Provide the (X, Y) coordinate of the cell's center where the given text is located.  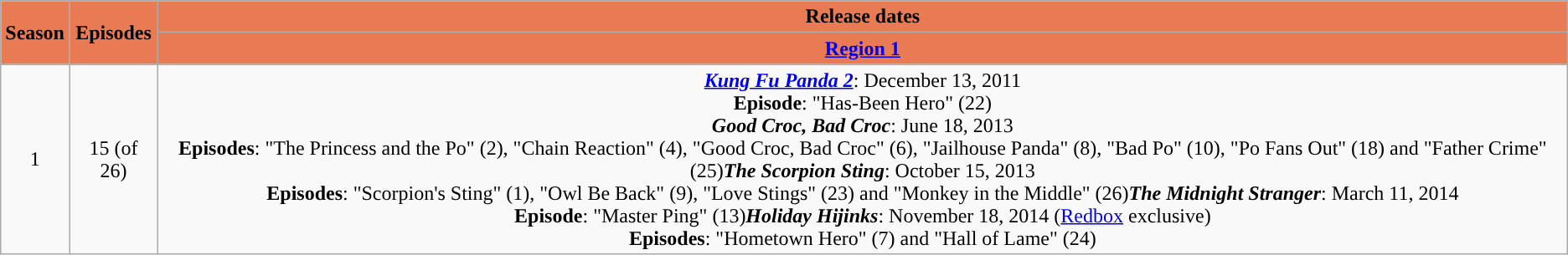
1 (35, 159)
Release dates (863, 17)
15 (of 26) (113, 159)
Region 1 (863, 48)
Episodes (113, 33)
Season (35, 33)
